Search for the cell housing the specified text and yield its [x, y] center coordinate. 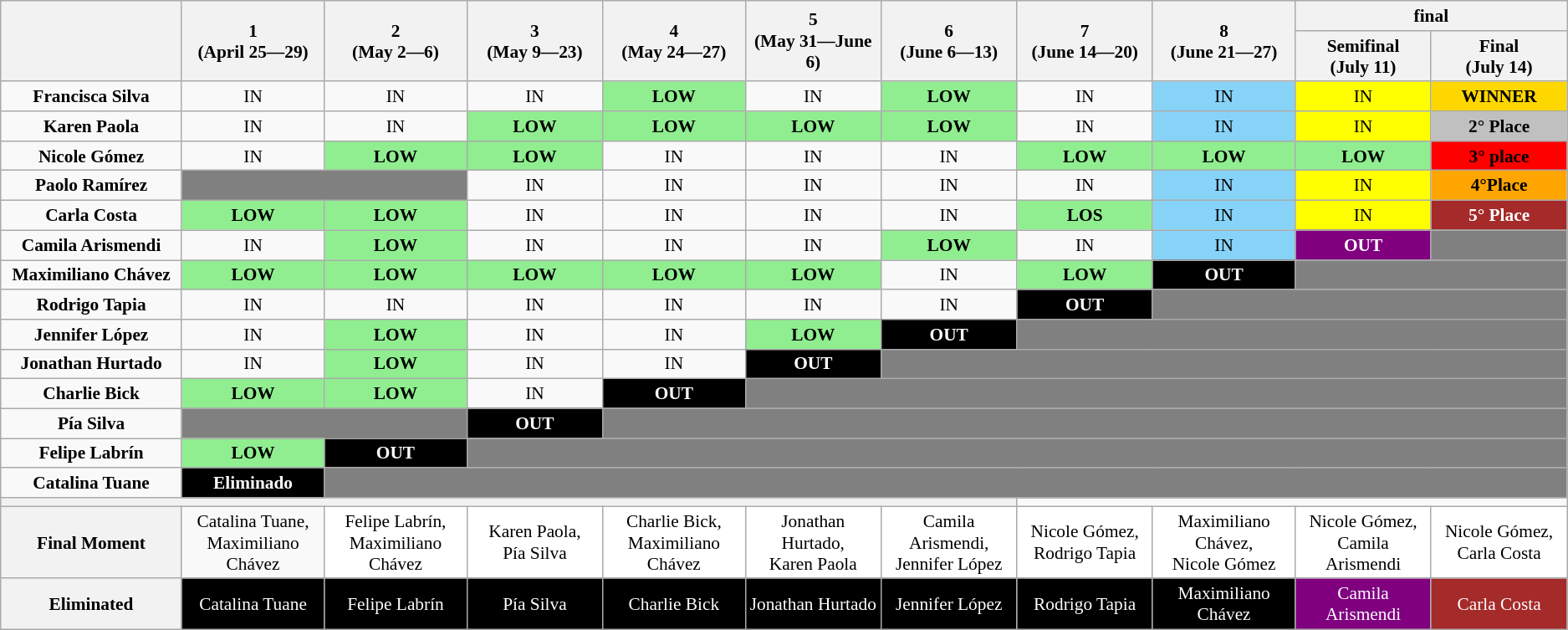
Felipe Labrín,Maximiliano Chávez [396, 542]
4 (May 24—27) [674, 42]
Nicole Gómez [92, 156]
3° place [1499, 156]
Nicole Gómez,Rodrigo Tapia [1085, 542]
Eliminated [92, 604]
Karen Paola,Pía Silva [534, 542]
Jonathan Hurtado,Karen Paola [813, 542]
Karen Paola [92, 126]
Nicole Gómez,Camila Arismendi [1363, 542]
Camila Arismendi,Jennifer López [948, 542]
5° Place [1499, 216]
4°Place [1499, 186]
2° Place [1499, 126]
Nicole Gómez,Carla Costa [1499, 542]
5 (May 31—June 6) [813, 42]
Catalina Tuane,Maximiliano Chávez [253, 542]
Final(July 14) [1499, 57]
Final Moment [92, 542]
Maximiliano Chávez,Nicole Gómez [1223, 542]
LOS [1085, 216]
Paolo Ramírez [92, 186]
Eliminado [253, 483]
3 (May 9—23) [534, 42]
Charlie Bick,Maximiliano Chávez [674, 542]
7 (June 14—20) [1085, 42]
8 (June 21—27) [1223, 42]
2 (May 2—6) [396, 42]
WINNER [1499, 97]
6 (June 6—13) [948, 42]
Francisca Silva [92, 97]
Semifinal(July 11) [1363, 57]
final [1432, 16]
1 (April 25—29) [253, 42]
